Pinpoint the cell where the given text exists, returning its (X, Y) midpoint coordinate. 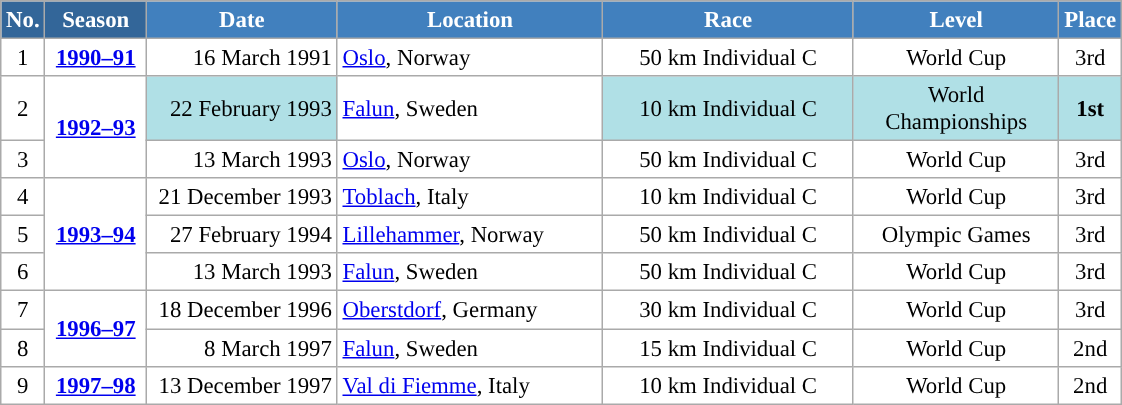
4 (23, 197)
Oberstdorf, Germany (470, 310)
16 March 1991 (242, 58)
1st (1090, 108)
5 (23, 235)
Date (242, 20)
27 February 1994 (242, 235)
30 km Individual C (728, 310)
18 December 1996 (242, 310)
13 December 1997 (242, 385)
World Championships (956, 108)
1997–98 (96, 385)
15 km Individual C (728, 348)
8 March 1997 (242, 348)
7 (23, 310)
1993–94 (96, 234)
3 (23, 160)
22 February 1993 (242, 108)
Race (728, 20)
21 December 1993 (242, 197)
1 (23, 58)
8 (23, 348)
Location (470, 20)
Level (956, 20)
Toblach, Italy (470, 197)
Season (96, 20)
1996–97 (96, 328)
Place (1090, 20)
1990–91 (96, 58)
Lillehammer, Norway (470, 235)
No. (23, 20)
9 (23, 385)
2 (23, 108)
Olympic Games (956, 235)
6 (23, 273)
Val di Fiemme, Italy (470, 385)
1992–93 (96, 127)
